Locate the cell with the specified text and output its [X, Y] center coordinate. 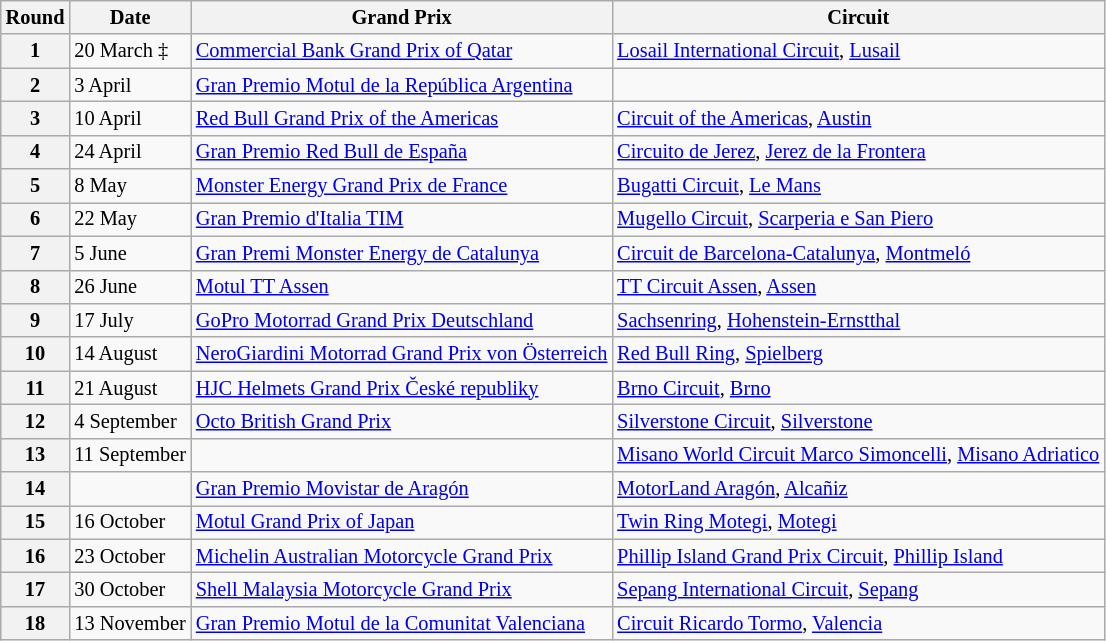
4 September [130, 421]
11 [36, 388]
9 [36, 320]
Red Bull Ring, Spielberg [858, 354]
Gran Premio d'Italia TIM [402, 219]
1 [36, 51]
HJC Helmets Grand Prix České republiky [402, 388]
3 [36, 118]
17 [36, 589]
8 [36, 287]
20 March ‡ [130, 51]
6 [36, 219]
Sepang International Circuit, Sepang [858, 589]
26 June [130, 287]
14 [36, 489]
Circuit de Barcelona-Catalunya, Montmeló [858, 253]
Circuit Ricardo Tormo, Valencia [858, 623]
Grand Prix [402, 17]
Twin Ring Motegi, Motegi [858, 522]
10 April [130, 118]
14 August [130, 354]
Circuito de Jerez, Jerez de la Frontera [858, 152]
Motul TT Assen [402, 287]
Gran Premio Movistar de Aragón [402, 489]
2 [36, 85]
Monster Energy Grand Prix de France [402, 186]
Gran Premio Motul de la República Argentina [402, 85]
NeroGiardini Motorrad Grand Prix von Österreich [402, 354]
10 [36, 354]
Shell Malaysia Motorcycle Grand Prix [402, 589]
21 August [130, 388]
Losail International Circuit, Lusail [858, 51]
5 [36, 186]
22 May [130, 219]
GoPro Motorrad Grand Prix Deutschland [402, 320]
Gran Premio Red Bull de España [402, 152]
Octo British Grand Prix [402, 421]
Round [36, 17]
24 April [130, 152]
Mugello Circuit, Scarperia e San Piero [858, 219]
MotorLand Aragón, Alcañiz [858, 489]
Circuit of the Americas, Austin [858, 118]
Circuit [858, 17]
Michelin Australian Motorcycle Grand Prix [402, 556]
12 [36, 421]
18 [36, 623]
11 September [130, 455]
15 [36, 522]
8 May [130, 186]
7 [36, 253]
Phillip Island Grand Prix Circuit, Phillip Island [858, 556]
16 October [130, 522]
17 July [130, 320]
30 October [130, 589]
Silverstone Circuit, Silverstone [858, 421]
Date [130, 17]
5 June [130, 253]
13 [36, 455]
16 [36, 556]
TT Circuit Assen, Assen [858, 287]
Sachsenring, Hohenstein-Ernstthal [858, 320]
Gran Premio Motul de la Comunitat Valenciana [402, 623]
4 [36, 152]
Gran Premi Monster Energy de Catalunya [402, 253]
Motul Grand Prix of Japan [402, 522]
13 November [130, 623]
Brno Circuit, Brno [858, 388]
3 April [130, 85]
Red Bull Grand Prix of the Americas [402, 118]
23 October [130, 556]
Commercial Bank Grand Prix of Qatar [402, 51]
Bugatti Circuit, Le Mans [858, 186]
Misano World Circuit Marco Simoncelli, Misano Adriatico [858, 455]
